Scan for the cell matching the given text and deliver its (x, y) coordinate at center. 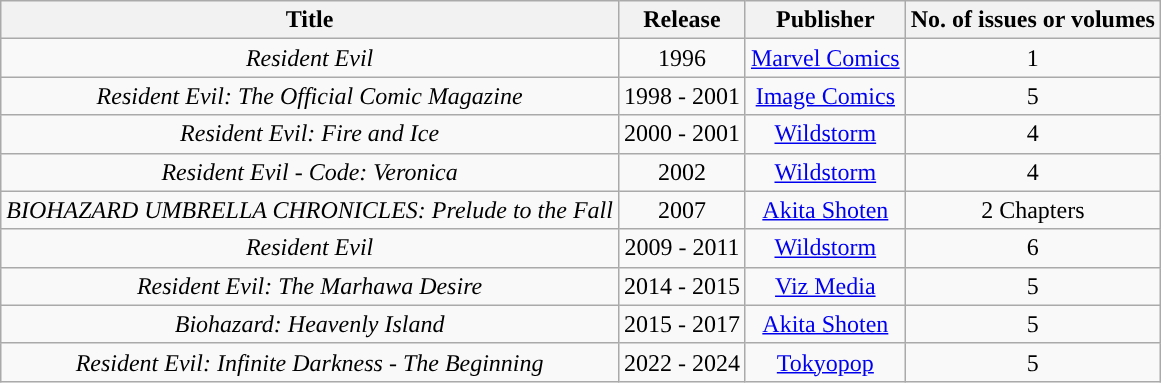
2 Chapters (1032, 210)
1996 (682, 58)
BIOHAZARD UMBRELLA CHRONICLES: Prelude to the Fall (310, 210)
2015 - 2017 (682, 324)
2002 (682, 172)
2000 - 2001 (682, 134)
Resident Evil: The Official Comic Magazine (310, 96)
2014 - 2015 (682, 286)
Release (682, 20)
Resident Evil: Infinite Darkness - The Beginning (310, 362)
No. of issues or volumes (1032, 20)
Publisher (825, 20)
6 (1032, 248)
Viz Media (825, 286)
Image Comics (825, 96)
Resident Evil: The Marhawa Desire (310, 286)
Biohazard: Heavenly Island (310, 324)
2009 - 2011 (682, 248)
Resident Evil - Code: Veronica (310, 172)
Title (310, 20)
Resident Evil: Fire and Ice (310, 134)
Marvel Comics (825, 58)
1998 - 2001 (682, 96)
2007 (682, 210)
1 (1032, 58)
Tokyopop (825, 362)
2022 - 2024 (682, 362)
